Return [x, y] of the center of cell containing provided text 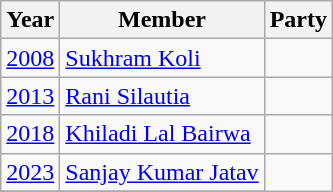
Sanjay Kumar Jatav [162, 172]
2008 [30, 58]
Party [298, 20]
2023 [30, 172]
Sukhram Koli [162, 58]
2013 [30, 96]
Khiladi Lal Bairwa [162, 134]
2018 [30, 134]
Year [30, 20]
Rani Silautia [162, 96]
Member [162, 20]
